Search for the cell housing the specified text and yield its (X, Y) center coordinate. 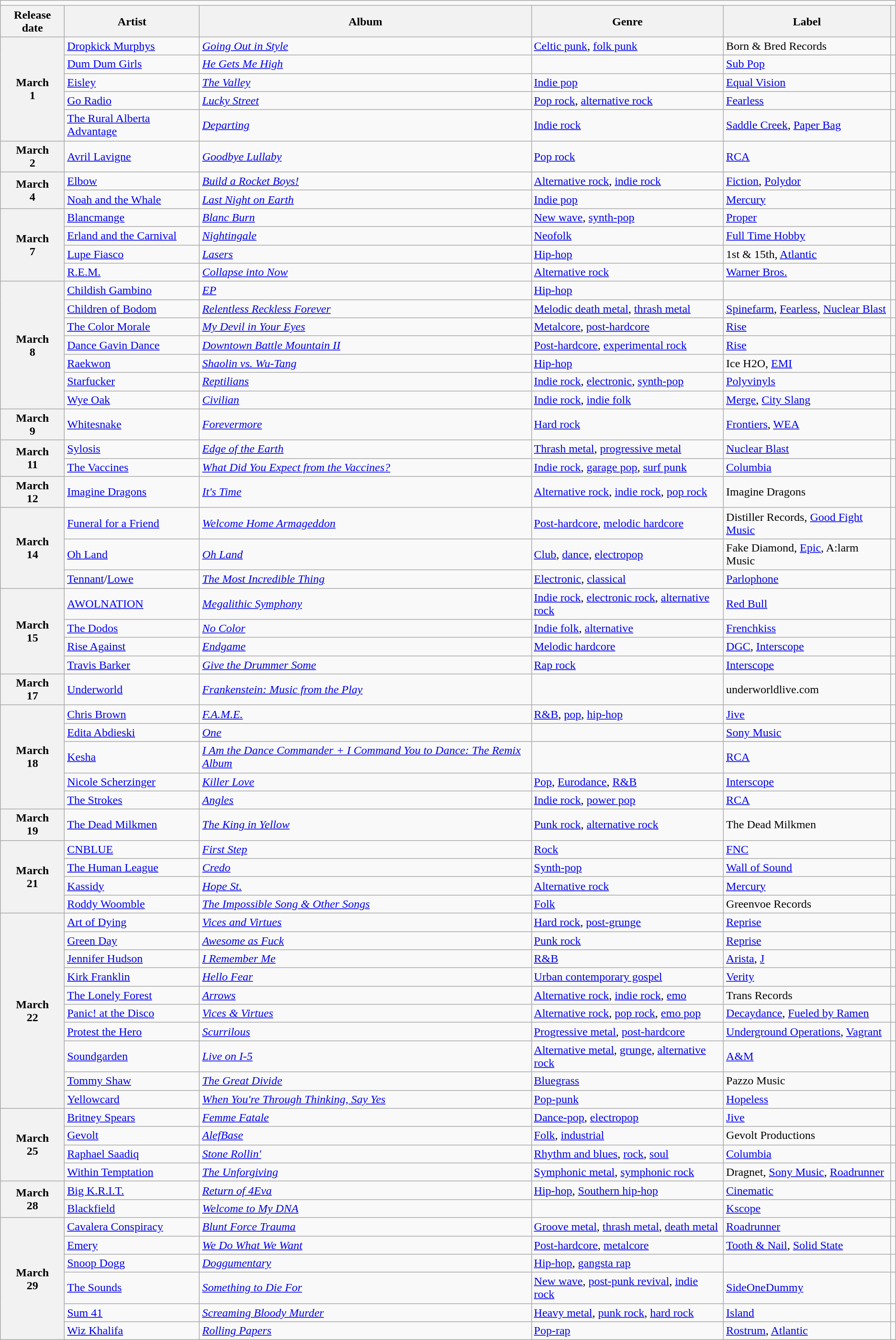
Chris Brown (132, 714)
Underground Operations, Vagrant (807, 1032)
Nightingale (366, 236)
Wall of Sound (807, 867)
Indie rock, electronic, synth-pop (627, 382)
Return of 4Eva (366, 1190)
Emery (132, 1245)
Endgame (366, 647)
Civilian (366, 400)
Melodic death metal, thrash metal (627, 309)
Progressive metal, post-hardcore (627, 1032)
Gevolt (132, 1136)
1st & 15th, Atlantic (807, 254)
No Color (366, 629)
Born & Bred Records (807, 46)
Noah and the Whale (132, 199)
What Did You Expect from the Vaccines? (366, 467)
The Impossible Song & Other Songs (366, 904)
Welcome Home Armageddon (366, 523)
Dropkick Murphys (132, 46)
Relentless Reckless Forever (366, 309)
The Valley (366, 82)
Rap rock (627, 665)
underworldlive.com (807, 689)
Urban contemporary gospel (627, 977)
Greenvoe Records (807, 904)
March2 (33, 156)
Whitesnake (132, 424)
March9 (33, 424)
Underworld (132, 689)
Within Temptation (132, 1172)
Merge, City Slang (807, 400)
R&B (627, 959)
Arista, J (807, 959)
Groove metal, thrash metal, death metal (627, 1227)
Fiction, Polydor (807, 181)
March8 (33, 345)
Killer Love (366, 782)
R&B, pop, hip-hop (627, 714)
Ice H2O, EMI (807, 363)
Yellowcard (132, 1099)
The Dodos (132, 629)
My Devil in Your Eyes (366, 327)
Indie rock, electronic rock, alternative rock (627, 603)
Fearless (807, 101)
The Color Morale (132, 327)
Wiz Khalifa (132, 1331)
Album (366, 21)
Green Day (132, 941)
Sylosis (132, 449)
SideOneDummy (807, 1288)
March4 (33, 190)
Punk rock, alternative rock (627, 824)
Hip-hop, Southern hip-hop (627, 1190)
F.A.M.E. (366, 714)
EP (366, 291)
Hope St. (366, 886)
Goodbye Lullaby (366, 156)
Saddle Creek, Paper Bag (807, 125)
Sony Music (807, 732)
The Vaccines (132, 467)
I Remember Me (366, 959)
Megalithic Symphony (366, 603)
Wye Oak (132, 400)
AWOLNATION (132, 603)
Island (807, 1313)
Distiller Records, Good Fight Music (807, 523)
The Human League (132, 867)
Bluegrass (627, 1081)
The Great Divide (366, 1081)
Frontiers, WEA (807, 424)
Blunt Force Trauma (366, 1227)
Kirk Franklin (132, 977)
Pop rock, alternative rock (627, 101)
Give the Drummer Some (366, 665)
Hopeless (807, 1099)
Scurrilous (366, 1032)
Nicole Scherzinger (132, 782)
March14 (33, 548)
Rolling Papers (366, 1331)
March29 (33, 1278)
Dragnet, Sony Music, Roadrunner (807, 1172)
Angles (366, 800)
Pop-rap (627, 1331)
March18 (33, 757)
New wave, synth-pop (627, 217)
Club, dance, electropop (627, 554)
Folk (627, 904)
Rhythm and blues, rock, soul (627, 1154)
Alternative rock, indie rock (627, 181)
Warner Bros. (807, 272)
The Rural Alberta Advantage (132, 125)
Hello Fear (366, 977)
Going Out in Style (366, 46)
Roadrunner (807, 1227)
Blanc Burn (366, 217)
Indie rock, power pop (627, 800)
Sub Pop (807, 64)
Label (807, 21)
Roddy Woomble (132, 904)
Welcome to My DNA (366, 1208)
The Strokes (132, 800)
Erland and the Carnival (132, 236)
Artist (132, 21)
Rostrum, Atlantic (807, 1331)
Travis Barker (132, 665)
Spinefarm, Fearless, Nuclear Blast (807, 309)
Blancmange (132, 217)
Vices & Virtues (366, 1013)
Eisley (132, 82)
Synth-pop (627, 867)
March12 (33, 492)
Downtown Battle Mountain II (366, 345)
Pop rock (627, 156)
Something to Die For (366, 1288)
Dum Dum Girls (132, 64)
Last Night on Earth (366, 199)
I Am the Dance Commander + I Command You to Dance: The Remix Album (366, 757)
March25 (33, 1145)
March22 (33, 1011)
March21 (33, 877)
Release date (33, 21)
Post-hardcore, experimental rock (627, 345)
One (366, 732)
Raphael Saadiq (132, 1154)
Cavalera Conspiracy (132, 1227)
Cinematic (807, 1190)
AlefBase (366, 1136)
Pop-punk (627, 1099)
Hard rock (627, 424)
Childish Gambino (132, 291)
Snoop Dogg (132, 1263)
Pazzo Music (807, 1081)
Neofolk (627, 236)
Arrows (366, 995)
Stone Rollin' (366, 1154)
Indie rock, indie folk (627, 400)
Equal Vision (807, 82)
A&M (807, 1056)
Post-hardcore, metalcore (627, 1245)
Kassidy (132, 886)
March19 (33, 824)
Dance Gavin Dance (132, 345)
The King in Yellow (366, 824)
Screaming Bloody Murder (366, 1313)
Children of Bodom (132, 309)
Soundgarden (132, 1056)
Rise Against (132, 647)
March7 (33, 245)
Rock (627, 849)
Tennant/Lowe (132, 579)
Lupe Fiasco (132, 254)
Kesha (132, 757)
He Gets Me High (366, 64)
Nuclear Blast (807, 449)
When You're Through Thinking, Say Yes (366, 1099)
Sum 41 (132, 1313)
Alternative rock, indie rock, pop rock (627, 492)
Heavy metal, punk rock, hard rock (627, 1313)
Go Radio (132, 101)
New wave, post-punk revival, indie rock (627, 1288)
Shaolin vs. Wu-Tang (366, 363)
Pop, Eurodance, R&B (627, 782)
DGC, Interscope (807, 647)
FNC (807, 849)
Red Bull (807, 603)
CNBLUE (132, 849)
The Sounds (132, 1288)
Decaydance, Fueled by Ramen (807, 1013)
Symphonic metal, symphonic rock (627, 1172)
March17 (33, 689)
Trans Records (807, 995)
Metalcore, post-hardcore (627, 327)
March28 (33, 1199)
Hip-hop, gangsta rap (627, 1263)
March1 (33, 89)
Folk, industrial (627, 1136)
We Do What We Want (366, 1245)
Departing (366, 125)
Parlophone (807, 579)
Forevermore (366, 424)
Live on I-5 (366, 1056)
Alternative metal, grunge, alternative rock (627, 1056)
R.E.M. (132, 272)
Indie folk, alternative (627, 629)
Polyvinyls (807, 382)
Britney Spears (132, 1117)
Edge of the Earth (366, 449)
Credo (366, 867)
Gevolt Productions (807, 1136)
Raekwon (132, 363)
Reptilians (366, 382)
The Lonely Forest (132, 995)
Edita Abdieski (132, 732)
First Step (366, 849)
Lasers (366, 254)
Electronic, classical (627, 579)
Dance-pop, electropop (627, 1117)
Indie rock, garage pop, surf punk (627, 467)
Genre (627, 21)
Elbow (132, 181)
Frankenstein: Music from the Play (366, 689)
Build a Rocket Boys! (366, 181)
Punk rock (627, 941)
Kscope (807, 1208)
Jennifer Hudson (132, 959)
Proper (807, 217)
Thrash metal, progressive metal (627, 449)
Tommy Shaw (132, 1081)
It's Time (366, 492)
March15 (33, 631)
Collapse into Now (366, 272)
Blackfield (132, 1208)
March11 (33, 458)
Panic! at the Disco (132, 1013)
Celtic punk, folk punk (627, 46)
Femme Fatale (366, 1117)
Indie rock (627, 125)
Art of Dying (132, 922)
Frenchkiss (807, 629)
Protest the Hero (132, 1032)
Awesome as Fuck (366, 941)
Full Time Hobby (807, 236)
Doggumentary (366, 1263)
Verity (807, 977)
Alternative rock, indie rock, emo (627, 995)
Lucky Street (366, 101)
Alternative rock, pop rock, emo pop (627, 1013)
The Most Incredible Thing (366, 579)
Fake Diamond, Epic, A:larm Music (807, 554)
Funeral for a Friend (132, 523)
Melodic hardcore (627, 647)
The Unforgiving (366, 1172)
Vices and Virtues (366, 922)
Avril Lavigne (132, 156)
Starfucker (132, 382)
Tooth & Nail, Solid State (807, 1245)
Hard rock, post-grunge (627, 922)
Big K.R.I.T. (132, 1190)
Post-hardcore, melodic hardcore (627, 523)
